Detect which cell encompasses the target text, then output its (x, y) center coordinate. 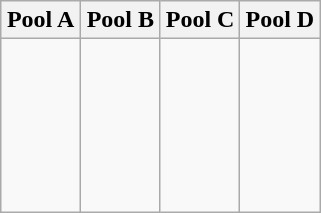
Pool C (200, 20)
Pool A (41, 20)
Pool D (280, 20)
Pool B (120, 20)
